Extract the (x, y) coordinate from the center of the cell holding the provided text.  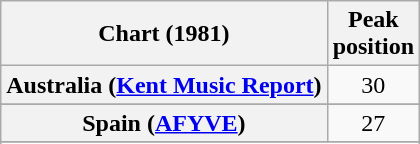
Peakposition (373, 34)
Spain (AFYVE) (164, 123)
Chart (1981) (164, 34)
27 (373, 123)
Australia (Kent Music Report) (164, 85)
30 (373, 85)
